Search for the cell housing the specified text and yield its [x, y] center coordinate. 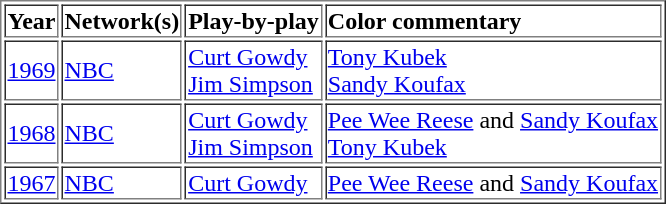
Pee Wee Reese and Sandy Koufax [493, 182]
Year [31, 20]
Color commentary [493, 20]
1969 [31, 70]
Play-by-play [254, 20]
Tony KubekSandy Koufax [493, 70]
1967 [31, 182]
Curt Gowdy [254, 182]
1968 [31, 134]
Pee Wee Reese and Sandy KoufaxTony Kubek [493, 134]
Network(s) [122, 20]
